Locate the cell with the specified text and output its (x, y) center coordinate. 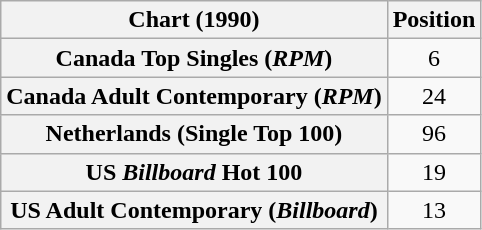
Netherlands (Single Top 100) (194, 134)
19 (434, 172)
Canada Top Singles (RPM) (194, 58)
24 (434, 96)
Chart (1990) (194, 20)
US Adult Contemporary (Billboard) (194, 210)
6 (434, 58)
US Billboard Hot 100 (194, 172)
13 (434, 210)
96 (434, 134)
Canada Adult Contemporary (RPM) (194, 96)
Position (434, 20)
